Extract the [X, Y] coordinate from the center of the cell holding the provided text.  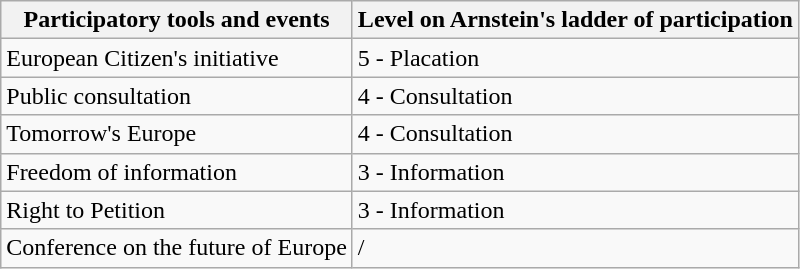
Tomorrow's Europe [177, 134]
/ [575, 248]
Freedom of information [177, 172]
Public consultation [177, 96]
Participatory tools and events [177, 20]
Conference on the future of Europe [177, 248]
5 - Placation [575, 58]
Level on Arnstein's ladder of participation [575, 20]
European Citizen's initiative [177, 58]
Right to Petition [177, 210]
